Determine the [X, Y] coordinate at the center of the cell enclosing the given text.  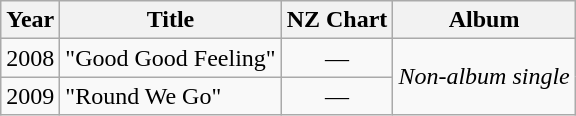
2008 [30, 58]
"Round We Go" [170, 96]
"Good Good Feeling" [170, 58]
2009 [30, 96]
NZ Chart [337, 20]
Year [30, 20]
Title [170, 20]
Album [484, 20]
Non-album single [484, 77]
